Identify which cell holds the provided text, then report its (x, y) central coordinate. 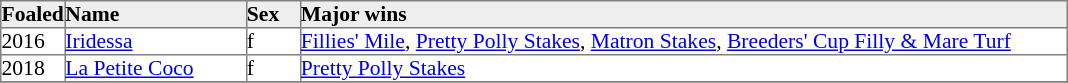
Name (156, 14)
Pretty Polly Stakes (683, 68)
La Petite Coco (156, 68)
Major wins (683, 14)
2016 (33, 42)
Fillies' Mile, Pretty Polly Stakes, Matron Stakes, Breeders' Cup Filly & Mare Turf (683, 42)
Iridessa (156, 42)
Sex (273, 14)
Foaled (33, 14)
2018 (33, 68)
